Determine the [x, y] coordinate at the center of the cell enclosing the given text.  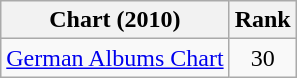
30 [262, 58]
Chart (2010) [115, 20]
Rank [262, 20]
German Albums Chart [115, 58]
